Output the [x, y] coordinate of the center of the cell containing the given text.  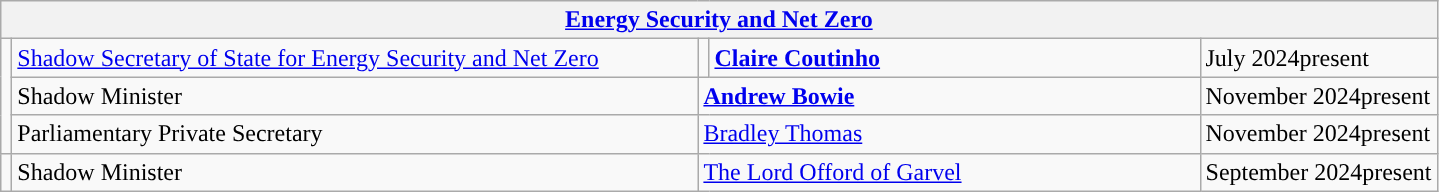
Energy Security and Net Zero [719, 20]
Shadow Secretary of State for Energy Security and Net Zero [355, 58]
Claire Coutinho [954, 58]
September 2024present [1318, 172]
Parliamentary Private Secretary [355, 134]
July 2024present [1318, 58]
Bradley Thomas [949, 134]
Andrew Bowie [949, 96]
The Lord Offord of Garvel [949, 172]
